For the text-containing cell, return its midpoint in (X, Y) coordinate format. 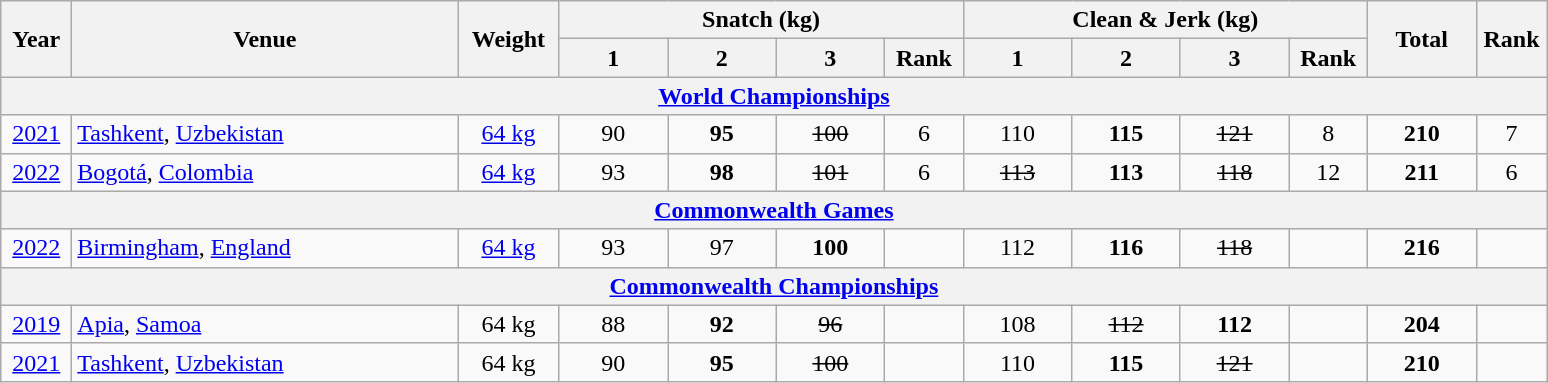
Year (36, 39)
92 (722, 324)
Venue (265, 39)
108 (1018, 324)
8 (1328, 134)
Snatch (kg) (761, 20)
Bogotá, Colombia (265, 172)
97 (722, 248)
12 (1328, 172)
Total (1422, 39)
2019 (36, 324)
211 (1422, 172)
88 (614, 324)
Weight (508, 39)
204 (1422, 324)
World Championships (774, 96)
101 (830, 172)
216 (1422, 248)
96 (830, 324)
Apia, Samoa (265, 324)
116 (1126, 248)
7 (1512, 134)
Birmingham, England (265, 248)
Commonwealth Championships (774, 286)
Clean & Jerk (kg) (1165, 20)
Commonwealth Games (774, 210)
98 (722, 172)
